Locate the cell with the specified text and output its [X, Y] center coordinate. 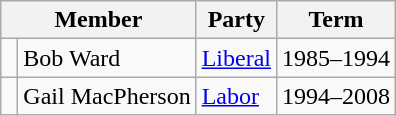
Labor [236, 96]
1994–2008 [336, 96]
Member [98, 20]
1985–1994 [336, 58]
Gail MacPherson [107, 96]
Bob Ward [107, 58]
Party [236, 20]
Liberal [236, 58]
Term [336, 20]
